Capture the cell that displays the provided text and extract its (x, y) central coordinate. 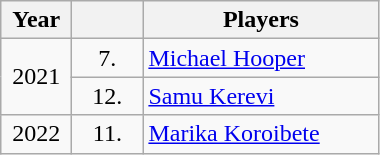
Players (261, 20)
7. (108, 58)
Marika Koroibete (261, 134)
12. (108, 96)
2022 (36, 134)
2021 (36, 77)
Year (36, 20)
11. (108, 134)
Samu Kerevi (261, 96)
Michael Hooper (261, 58)
